Pinpoint the cell where the given text exists, returning its (X, Y) midpoint coordinate. 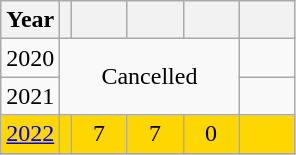
Cancelled (150, 77)
2020 (30, 58)
Year (30, 20)
0 (211, 134)
2022 (30, 134)
2021 (30, 96)
